Search for the cell housing the specified text and yield its [x, y] center coordinate. 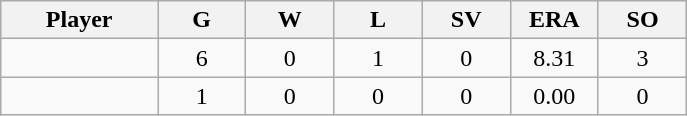
G [202, 20]
3 [642, 58]
W [290, 20]
ERA [554, 20]
L [378, 20]
0.00 [554, 96]
SV [466, 20]
Player [80, 20]
SO [642, 20]
6 [202, 58]
8.31 [554, 58]
